Output the (X, Y) coordinate of the center of the cell containing the given text.  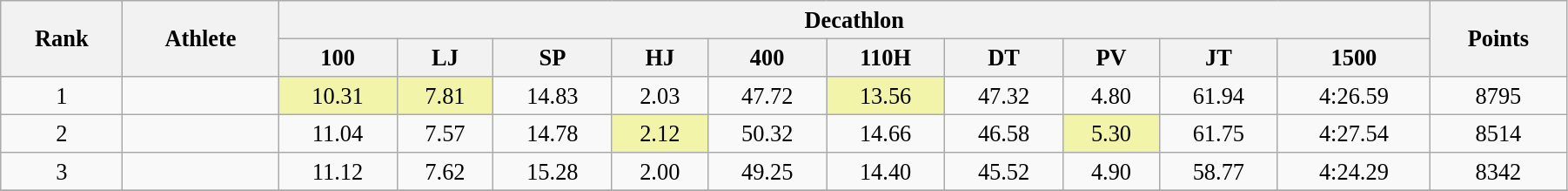
11.04 (338, 133)
14.40 (886, 172)
Points (1498, 38)
58.77 (1218, 172)
4:26.59 (1354, 95)
2.12 (660, 133)
LJ (446, 58)
Rank (62, 38)
1 (62, 95)
61.75 (1218, 133)
DT (1004, 58)
8342 (1498, 172)
JT (1218, 58)
4.90 (1112, 172)
HJ (660, 58)
14.78 (553, 133)
Decathlon (854, 19)
7.81 (446, 95)
4.80 (1112, 95)
5.30 (1112, 133)
8514 (1498, 133)
46.58 (1004, 133)
11.12 (338, 172)
1500 (1354, 58)
SP (553, 58)
7.57 (446, 133)
49.25 (767, 172)
14.66 (886, 133)
2 (62, 133)
400 (767, 58)
7.62 (446, 172)
110H (886, 58)
15.28 (553, 172)
4:24.29 (1354, 172)
3 (62, 172)
47.72 (767, 95)
PV (1112, 58)
2.00 (660, 172)
Athlete (200, 38)
8795 (1498, 95)
61.94 (1218, 95)
4:27.54 (1354, 133)
14.83 (553, 95)
45.52 (1004, 172)
50.32 (767, 133)
10.31 (338, 95)
100 (338, 58)
13.56 (886, 95)
47.32 (1004, 95)
2.03 (660, 95)
